Return the (x, y) coordinate for the center point of the cell that contains the specified text.  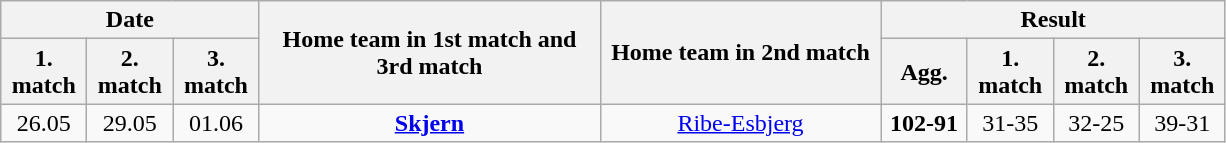
Agg. (924, 72)
102-91 (924, 123)
39-31 (1182, 123)
Home team in 1st match and 3rd match (430, 52)
29.05 (130, 123)
32-25 (1096, 123)
Skjern (430, 123)
Home team in 2nd match (740, 52)
01.06 (216, 123)
31-35 (1010, 123)
Date (130, 20)
Result (1053, 20)
26.05 (44, 123)
Ribe-Esbjerg (740, 123)
